Provide the [X, Y] coordinate of the cell's center where the given text is located.  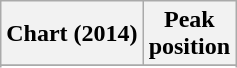
Peakposition [189, 34]
Chart (2014) [72, 34]
